Capture the cell that displays the provided text and extract its (x, y) central coordinate. 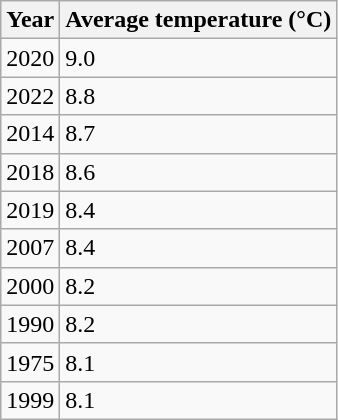
2018 (30, 172)
1990 (30, 324)
2020 (30, 58)
8.7 (198, 134)
1999 (30, 400)
Average temperature (°C) (198, 20)
1975 (30, 362)
8.6 (198, 172)
2022 (30, 96)
9.0 (198, 58)
2014 (30, 134)
8.8 (198, 96)
2019 (30, 210)
2007 (30, 248)
Year (30, 20)
2000 (30, 286)
